From the cell containing the given text, extract its center point as [X, Y] coordinate. 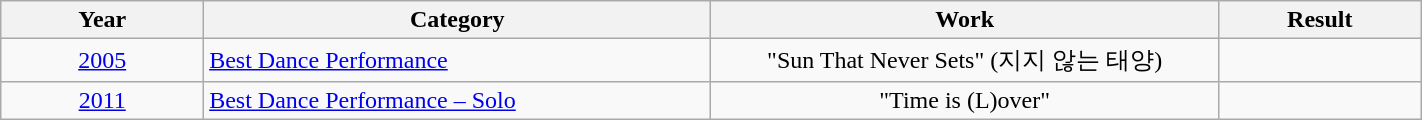
"Time is (L)over" [964, 100]
Best Dance Performance – Solo [458, 100]
2005 [102, 60]
Year [102, 20]
"Sun That Never Sets" (지지 않는 태양) [964, 60]
Result [1320, 20]
Work [964, 20]
Best Dance Performance [458, 60]
Category [458, 20]
2011 [102, 100]
